Determine the (X, Y) coordinate at the center of the cell enclosing the given text.  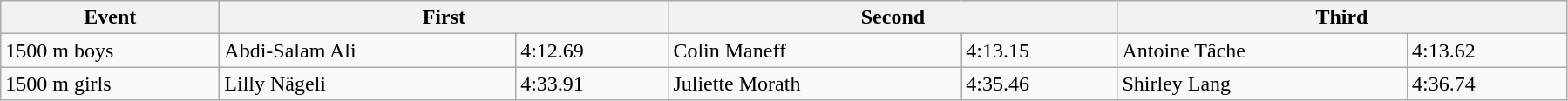
Shirley Lang (1262, 84)
4:12.69 (593, 50)
4:13.15 (1039, 50)
Antoine Tâche (1262, 50)
Juliette Morath (815, 84)
Colin Maneff (815, 50)
4:33.91 (593, 84)
4:35.46 (1039, 84)
1500 m boys (110, 50)
Third (1342, 17)
1500 m girls (110, 84)
First (445, 17)
4:13.62 (1487, 50)
Lilly Nägeli (368, 84)
Event (110, 17)
4:36.74 (1487, 84)
Second (893, 17)
Abdi-Salam Ali (368, 50)
